Provide the [X, Y] coordinate of the cell's center where the given text is located.  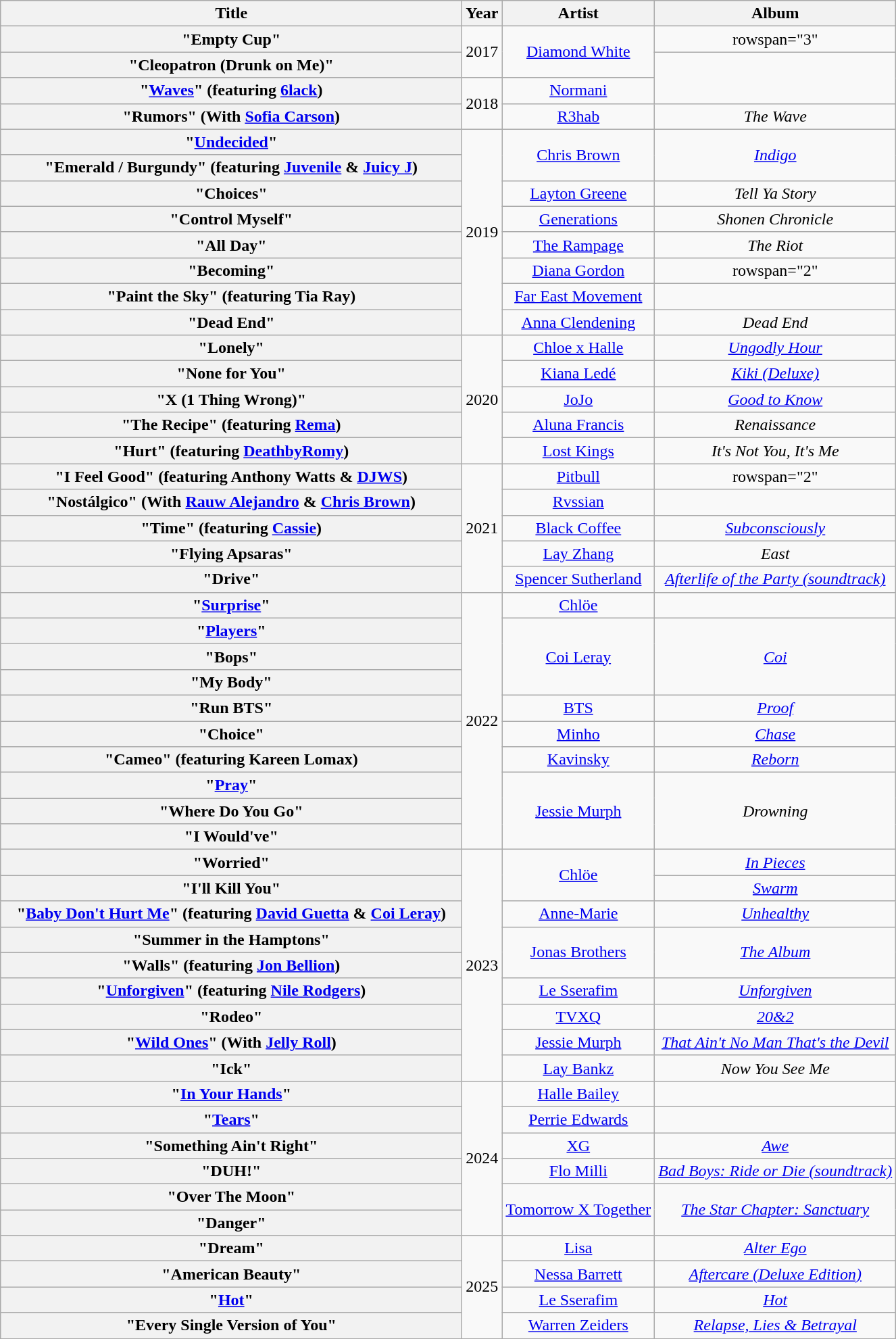
Subconsciously [776, 528]
"Time" (featuring Cassie) [231, 528]
Hot [776, 1300]
2024 [482, 1158]
The Riot [776, 245]
The Wave [776, 116]
Lay Bankz [578, 1068]
"Empty Cup" [231, 39]
The Star Chapter: Sanctuary [776, 1210]
"Rodeo" [231, 1017]
Minho [578, 733]
"I Feel Good" (featuring Anthony Watts & DJWS) [231, 477]
rowspan="3" [776, 39]
"DUH!" [231, 1171]
"Flying Apsaras" [231, 554]
Diana Gordon [578, 270]
Halle Bailey [578, 1094]
"Control Myself" [231, 219]
"Undecided" [231, 142]
Artist [578, 14]
Spencer Sutherland [578, 579]
"All Day" [231, 245]
"The Recipe" (featuring Rema) [231, 425]
2025 [482, 1287]
Swarm [776, 888]
"Dream" [231, 1248]
"Danger" [231, 1223]
"My Body" [231, 682]
Lost Kings [578, 451]
"Wild Ones" (With Jelly Roll) [231, 1042]
Warren Zeiders [578, 1325]
Ungodly Hour [776, 348]
"Lonely" [231, 348]
JoJo [578, 399]
2018 [482, 103]
"Hurt" (featuring DeathbyRomy) [231, 451]
Coi Leray [578, 656]
"Emerald / Burgundy" (featuring Juvenile & Juicy J) [231, 168]
"None for You" [231, 374]
Layton Greene [578, 193]
"Tears" [231, 1119]
"Players" [231, 631]
"Nostálgico" (With Rauw Alejandro & Chris Brown) [231, 502]
2017 [482, 52]
Unhealthy [776, 914]
Indigo [776, 155]
"Walls" (featuring Jon Bellion) [231, 965]
Drowning [776, 811]
Generations [578, 219]
"I Would've" [231, 837]
Tell Ya Story [776, 193]
Nessa Barrett [578, 1274]
Awe [776, 1146]
"X (1 Thing Wrong)" [231, 399]
"Surprise" [231, 605]
The Album [776, 952]
Chloe x Halle [578, 348]
"Dead End" [231, 322]
Anna Clendening [578, 322]
It's Not You, It's Me [776, 451]
BTS [578, 708]
"Choice" [231, 733]
Jonas Brothers [578, 952]
Now You See Me [776, 1068]
"Rumors" (With Sofia Carson) [231, 116]
"Cameo" (featuring Kareen Lomax) [231, 760]
2021 [482, 528]
Normani [578, 91]
Aluna Francis [578, 425]
2022 [482, 721]
"Baby Don't Hurt Me" (featuring David Guetta & Coi Leray) [231, 914]
Dead End [776, 322]
XG [578, 1146]
"Where Do You Go" [231, 811]
Chase [776, 733]
That Ain't No Man That's the Devil [776, 1042]
"In Your Hands" [231, 1094]
"Hot" [231, 1300]
Title [231, 14]
2023 [482, 965]
"Run BTS" [231, 708]
"Worried" [231, 862]
Anne-Marie [578, 914]
Good to Know [776, 399]
"American Beauty" [231, 1274]
Reborn [776, 760]
Proof [776, 708]
Pitbull [578, 477]
Diamond White [578, 52]
Lay Zhang [578, 554]
"Choices" [231, 193]
Rvssian [578, 502]
"Over The Moon" [231, 1197]
Relapse, Lies & Betrayal [776, 1325]
East [776, 554]
Afterlife of the Party (soundtrack) [776, 579]
R3hab [578, 116]
"I'll Kill You" [231, 888]
"Something Ain't Right" [231, 1146]
Aftercare (Deluxe Edition) [776, 1274]
2019 [482, 232]
The Rampage [578, 245]
2020 [482, 399]
Album [776, 14]
Renaissance [776, 425]
Chris Brown [578, 155]
Tomorrow X Together [578, 1210]
"Every Single Version of You" [231, 1325]
Shonen Chronicle [776, 219]
Perrie Edwards [578, 1119]
"Pray" [231, 785]
Flo Milli [578, 1171]
TVXQ [578, 1017]
"Becoming" [231, 270]
"Waves" (featuring 6lack) [231, 91]
Kiana Ledé [578, 374]
"Ick" [231, 1068]
"Bops" [231, 656]
Coi [776, 656]
Kavinsky [578, 760]
20&2 [776, 1017]
Black Coffee [578, 528]
Alter Ego [776, 1248]
Lisa [578, 1248]
"Unforgiven" (featuring Nile Rodgers) [231, 991]
"Paint the Sky" (featuring Tia Ray) [231, 296]
Bad Boys: Ride or Die (soundtrack) [776, 1171]
"Summer in the Hamptons" [231, 940]
In Pieces [776, 862]
"Drive" [231, 579]
Year [482, 14]
Far East Movement [578, 296]
Unforgiven [776, 991]
"Cleopatron (Drunk on Me)" [231, 65]
Kiki (Deluxe) [776, 374]
